Find where the given text appears and provide that cell's center as (X, Y) coordinate. 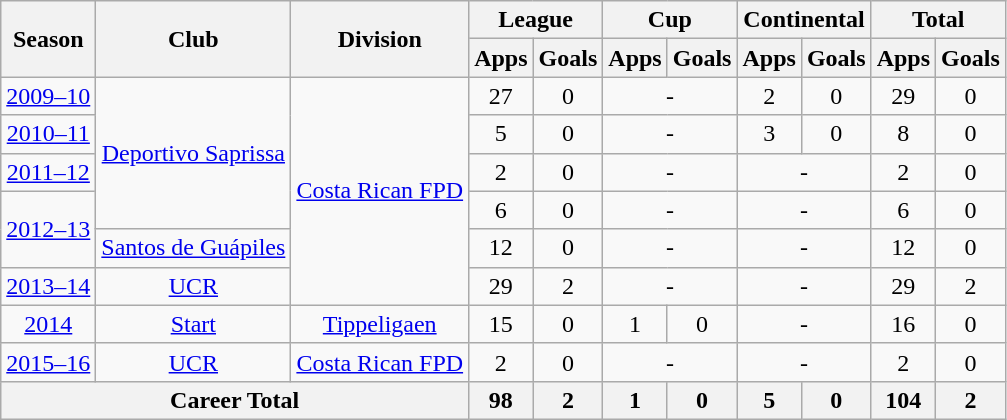
Santos de Guápiles (194, 248)
16 (903, 324)
2014 (48, 324)
98 (501, 400)
8 (903, 134)
Career Total (235, 400)
104 (903, 400)
Deportivo Saprissa (194, 153)
2011–12 (48, 172)
2013–14 (48, 286)
Continental (804, 20)
League (536, 20)
3 (769, 134)
Start (194, 324)
Division (380, 39)
Total (938, 20)
2012–13 (48, 229)
2015–16 (48, 362)
Tippeligaen (380, 324)
15 (501, 324)
27 (501, 96)
Season (48, 39)
2009–10 (48, 96)
Cup (670, 20)
Club (194, 39)
2010–11 (48, 134)
